For the text-containing cell, return its midpoint in [X, Y] coordinate format. 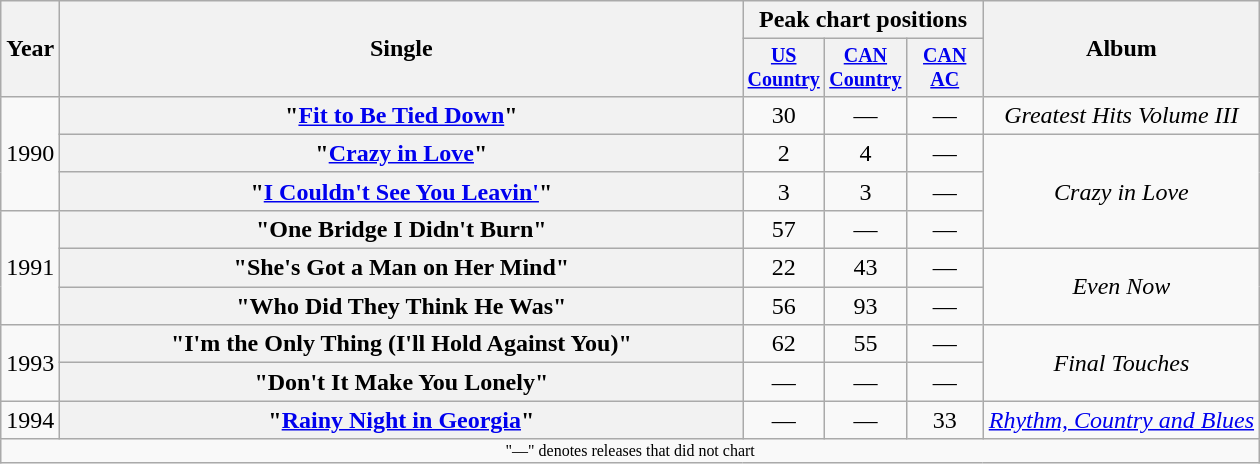
US Country [784, 68]
1990 [30, 153]
62 [784, 344]
33 [944, 420]
"—" denotes releases that did not chart [630, 451]
1991 [30, 267]
"One Bridge I Didn't Burn" [402, 229]
1994 [30, 420]
4 [866, 153]
Greatest Hits Volume III [1121, 115]
1993 [30, 363]
2 [784, 153]
"I'm the Only Thing (I'll Hold Against You)" [402, 344]
Single [402, 49]
"Don't It Make You Lonely" [402, 382]
22 [784, 268]
CAN AC [944, 68]
Peak chart positions [863, 20]
56 [784, 306]
"She's Got a Man on Her Mind" [402, 268]
Rhythm, Country and Blues [1121, 420]
93 [866, 306]
"I Couldn't See You Leavin'" [402, 191]
"Who Did They Think He Was" [402, 306]
Year [30, 49]
"Crazy in Love" [402, 153]
Even Now [1121, 287]
Album [1121, 49]
30 [784, 115]
Final Touches [1121, 363]
"Fit to Be Tied Down" [402, 115]
57 [784, 229]
55 [866, 344]
CAN Country [866, 68]
"Rainy Night in Georgia" [402, 420]
43 [866, 268]
Crazy in Love [1121, 191]
